Capture the cell that displays the provided text and extract its [x, y] central coordinate. 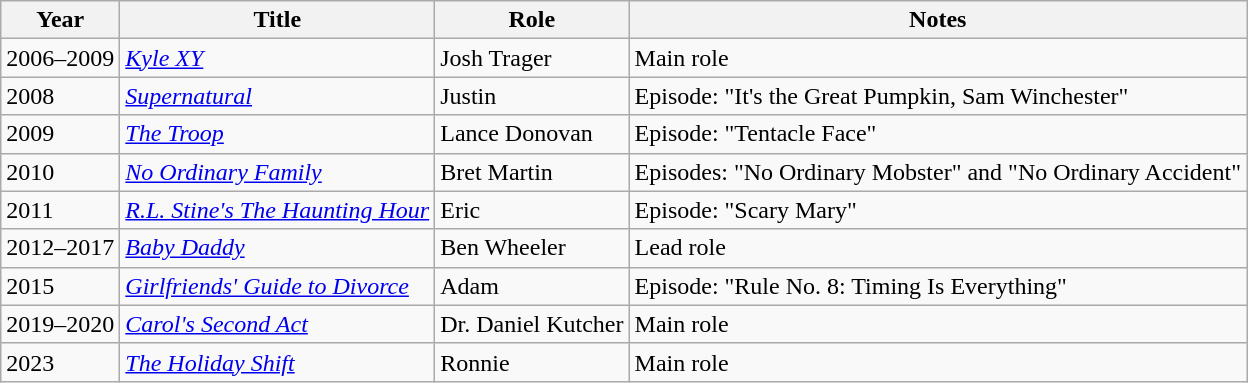
2015 [60, 286]
Bret Martin [532, 172]
Justin [532, 96]
Girlfriends' Guide to Divorce [278, 286]
Adam [532, 286]
Josh Trager [532, 58]
Episodes: "No Ordinary Mobster" and "No Ordinary Accident" [938, 172]
2009 [60, 134]
Ben Wheeler [532, 248]
Supernatural [278, 96]
2012–2017 [60, 248]
Episode: "Tentacle Face" [938, 134]
Lance Donovan [532, 134]
Baby Daddy [278, 248]
Carol's Second Act [278, 324]
2010 [60, 172]
Episode: "It's the Great Pumpkin, Sam Winchester" [938, 96]
2008 [60, 96]
Ronnie [532, 362]
2006–2009 [60, 58]
2019–2020 [60, 324]
Episode: "Scary Mary" [938, 210]
Notes [938, 20]
Lead role [938, 248]
2011 [60, 210]
Role [532, 20]
Kyle XY [278, 58]
The Troop [278, 134]
2023 [60, 362]
No Ordinary Family [278, 172]
Dr. Daniel Kutcher [532, 324]
Eric [532, 210]
R.L. Stine's The Haunting Hour [278, 210]
Year [60, 20]
The Holiday Shift [278, 362]
Episode: "Rule No. 8: Timing Is Everything" [938, 286]
Title [278, 20]
